Locate the cell with the specified text and output its (x, y) center coordinate. 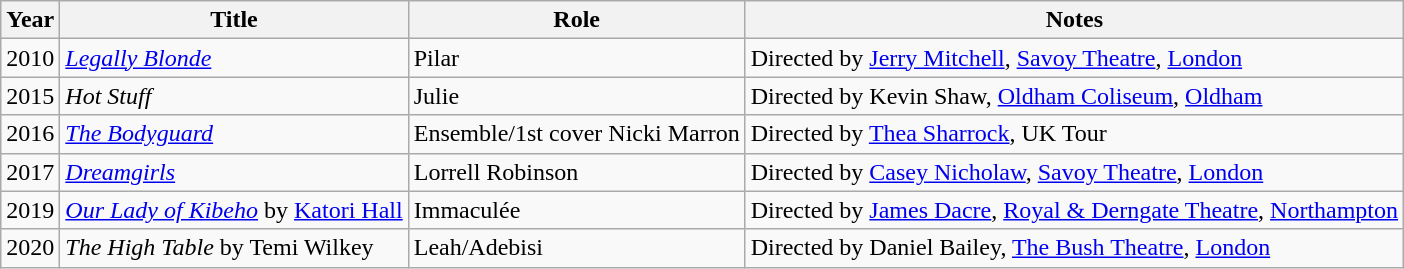
2016 (30, 134)
Title (234, 20)
Notes (1074, 20)
Directed by Thea Sharrock, UK Tour (1074, 134)
Ensemble/1st cover Nicki Marron (576, 134)
Immaculée (576, 210)
Lorrell Robinson (576, 172)
2010 (30, 58)
The Bodyguard (234, 134)
Julie (576, 96)
Our Lady of Kibeho by Katori Hall (234, 210)
Pilar (576, 58)
Year (30, 20)
The High Table by Temi Wilkey (234, 248)
Legally Blonde (234, 58)
Directed by Kevin Shaw, Oldham Coliseum, Oldham (1074, 96)
Directed by Casey Nicholaw, Savoy Theatre, London (1074, 172)
Role (576, 20)
Hot Stuff (234, 96)
2020 (30, 248)
Directed by Daniel Bailey, The Bush Theatre, London (1074, 248)
Directed by Jerry Mitchell, Savoy Theatre, London (1074, 58)
Leah/Adebisi (576, 248)
Dreamgirls (234, 172)
2017 (30, 172)
2015 (30, 96)
2019 (30, 210)
Directed by James Dacre, Royal & Derngate Theatre, Northampton (1074, 210)
